Return the (X, Y) coordinate for the center point of the cell that contains the specified text.  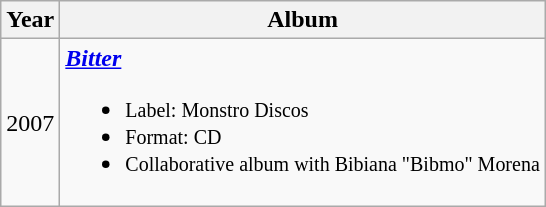
Year (30, 20)
2007 (30, 122)
BitterLabel: Monstro DiscosFormat: CDCollaborative album with Bibiana "Bibmo" Morena (303, 122)
Album (303, 20)
